From the cell containing the given text, extract its center point as [X, Y] coordinate. 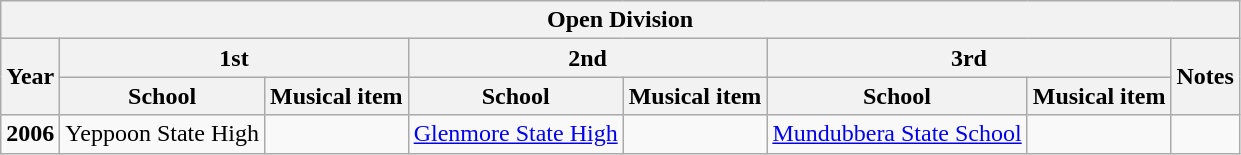
2nd [588, 58]
Mundubbera State School [897, 134]
Glenmore State High [516, 134]
1st [234, 58]
Notes [1205, 77]
Yeppoon State High [162, 134]
Year [30, 77]
2006 [30, 134]
3rd [969, 58]
Open Division [620, 20]
